Return [x, y] of the center of cell containing provided text 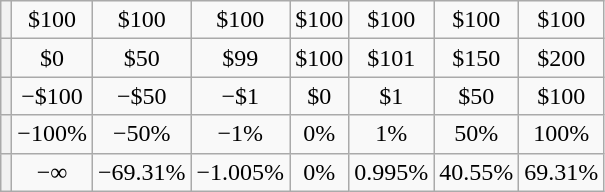
$1 [392, 96]
−$50 [142, 96]
$99 [240, 58]
$200 [562, 58]
−50% [142, 134]
50% [476, 134]
−∞ [52, 172]
40.55% [476, 172]
−100% [52, 134]
100% [562, 134]
0.995% [392, 172]
−69.31% [142, 172]
$101 [392, 58]
1% [392, 134]
−$1 [240, 96]
−1.005% [240, 172]
69.31% [562, 172]
−$100 [52, 96]
−1% [240, 134]
$150 [476, 58]
